Extract the [x, y] coordinate from the center of the cell holding the provided text.  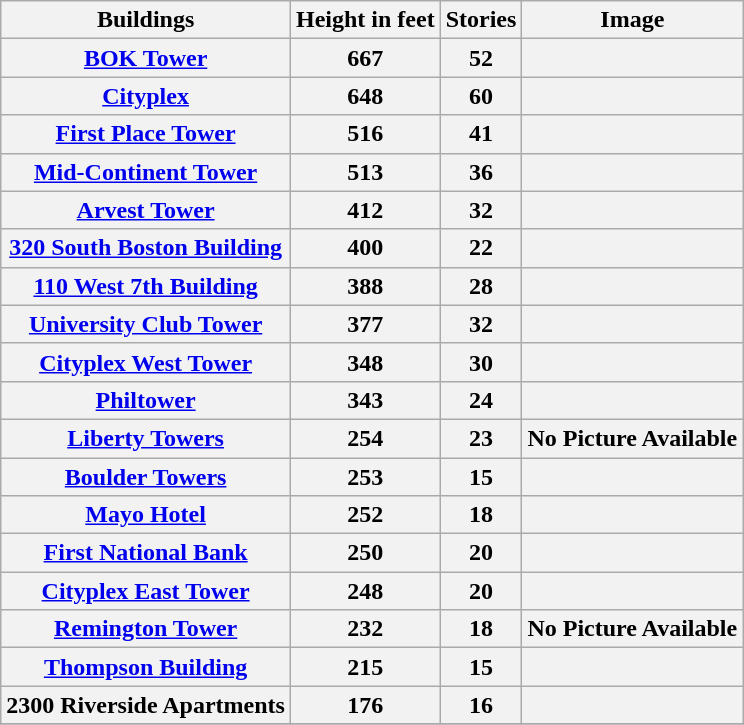
513 [365, 172]
343 [365, 400]
110 West 7th Building [146, 286]
60 [481, 96]
Mayo Hotel [146, 515]
Philtower [146, 400]
348 [365, 362]
648 [365, 96]
388 [365, 286]
412 [365, 210]
30 [481, 362]
Liberty Towers [146, 438]
215 [365, 667]
176 [365, 705]
252 [365, 515]
Image [632, 20]
Arvest Tower [146, 210]
University Club Tower [146, 324]
516 [365, 134]
36 [481, 172]
667 [365, 58]
Cityplex West Tower [146, 362]
248 [365, 591]
First Place Tower [146, 134]
16 [481, 705]
Cityplex [146, 96]
Stories [481, 20]
First National Bank [146, 553]
Remington Tower [146, 629]
250 [365, 553]
BOK Tower [146, 58]
377 [365, 324]
Thompson Building [146, 667]
Height in feet [365, 20]
41 [481, 134]
22 [481, 248]
253 [365, 477]
320 South Boston Building [146, 248]
52 [481, 58]
2300 Riverside Apartments [146, 705]
400 [365, 248]
Boulder Towers [146, 477]
24 [481, 400]
Mid-Continent Tower [146, 172]
254 [365, 438]
Buildings [146, 20]
23 [481, 438]
28 [481, 286]
232 [365, 629]
Cityplex East Tower [146, 591]
